From the cell containing the given text, extract its center point as (X, Y) coordinate. 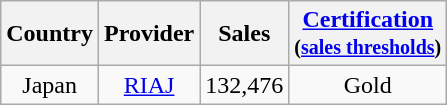
Gold (368, 85)
132,476 (244, 85)
RIAJ (148, 85)
Country (50, 34)
Provider (148, 34)
Certification(sales thresholds) (368, 34)
Sales (244, 34)
Japan (50, 85)
